Return the (X, Y) coordinate for the center point of the cell that contains the specified text.  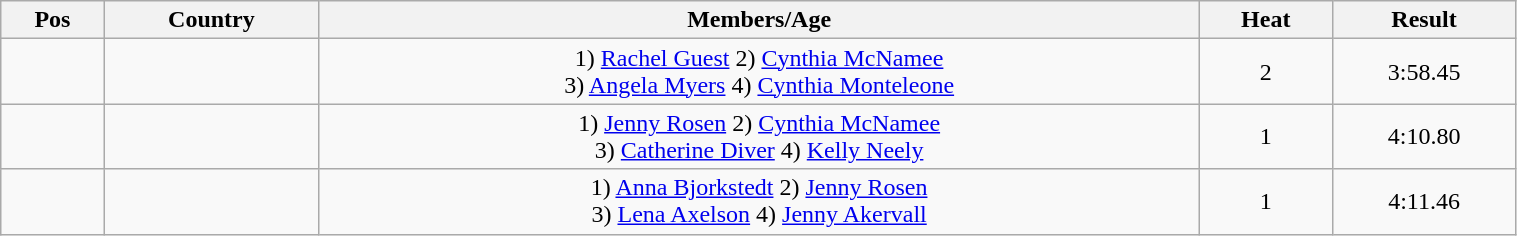
2 (1266, 72)
Heat (1266, 20)
Members/Age (760, 20)
4:10.80 (1424, 136)
3:58.45 (1424, 72)
4:11.46 (1424, 202)
Result (1424, 20)
1) Rachel Guest 2) Cynthia McNamee3) Angela Myers 4) Cynthia Monteleone (760, 72)
1) Anna Bjorkstedt 2) Jenny Rosen3) Lena Axelson 4) Jenny Akervall (760, 202)
1) Jenny Rosen 2) Cynthia McNamee3) Catherine Diver 4) Kelly Neely (760, 136)
Pos (52, 20)
Country (212, 20)
